Identify which cell holds the provided text, then report its [x, y] central coordinate. 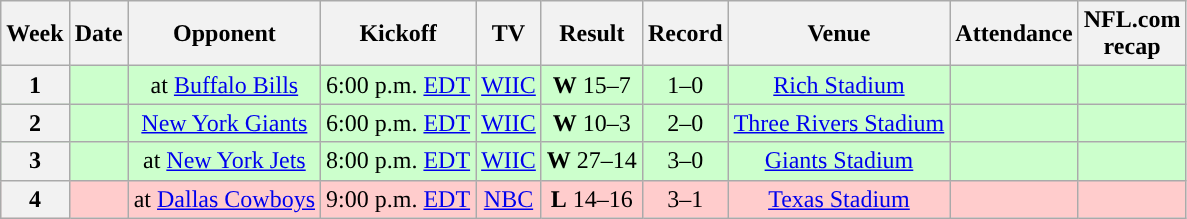
8:00 p.m. EDT [398, 161]
Attendance [1014, 34]
W 15–7 [592, 85]
3 [35, 161]
3–1 [685, 199]
Opponent [224, 34]
3–0 [685, 161]
2–0 [685, 123]
at New York Jets [224, 161]
NBC [509, 199]
Record [685, 34]
TV [509, 34]
W 27–14 [592, 161]
1 [35, 85]
at Buffalo Bills [224, 85]
Texas Stadium [839, 199]
Three Rivers Stadium [839, 123]
Giants Stadium [839, 161]
Kickoff [398, 34]
Rich Stadium [839, 85]
NFL.comrecap [1132, 34]
W 10–3 [592, 123]
9:00 p.m. EDT [398, 199]
New York Giants [224, 123]
Date [98, 34]
L 14–16 [592, 199]
4 [35, 199]
at Dallas Cowboys [224, 199]
Result [592, 34]
2 [35, 123]
1–0 [685, 85]
Week [35, 34]
Venue [839, 34]
